Locate the cell with the specified text and output its [X, Y] center coordinate. 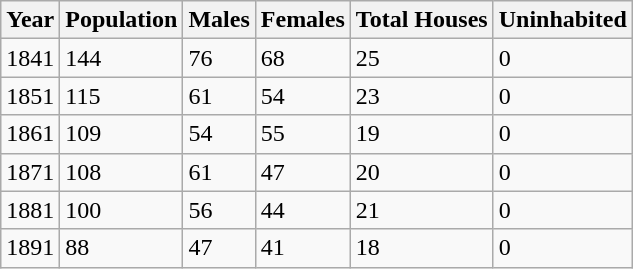
144 [122, 58]
44 [302, 210]
1881 [30, 210]
115 [122, 96]
41 [302, 248]
55 [302, 134]
1871 [30, 172]
1891 [30, 248]
25 [422, 58]
Females [302, 20]
18 [422, 248]
100 [122, 210]
108 [122, 172]
21 [422, 210]
68 [302, 58]
1841 [30, 58]
Males [219, 20]
56 [219, 210]
Total Houses [422, 20]
20 [422, 172]
88 [122, 248]
1861 [30, 134]
1851 [30, 96]
109 [122, 134]
23 [422, 96]
76 [219, 58]
Population [122, 20]
Year [30, 20]
19 [422, 134]
Uninhabited [562, 20]
